Capture the cell that displays the provided text and extract its (X, Y) central coordinate. 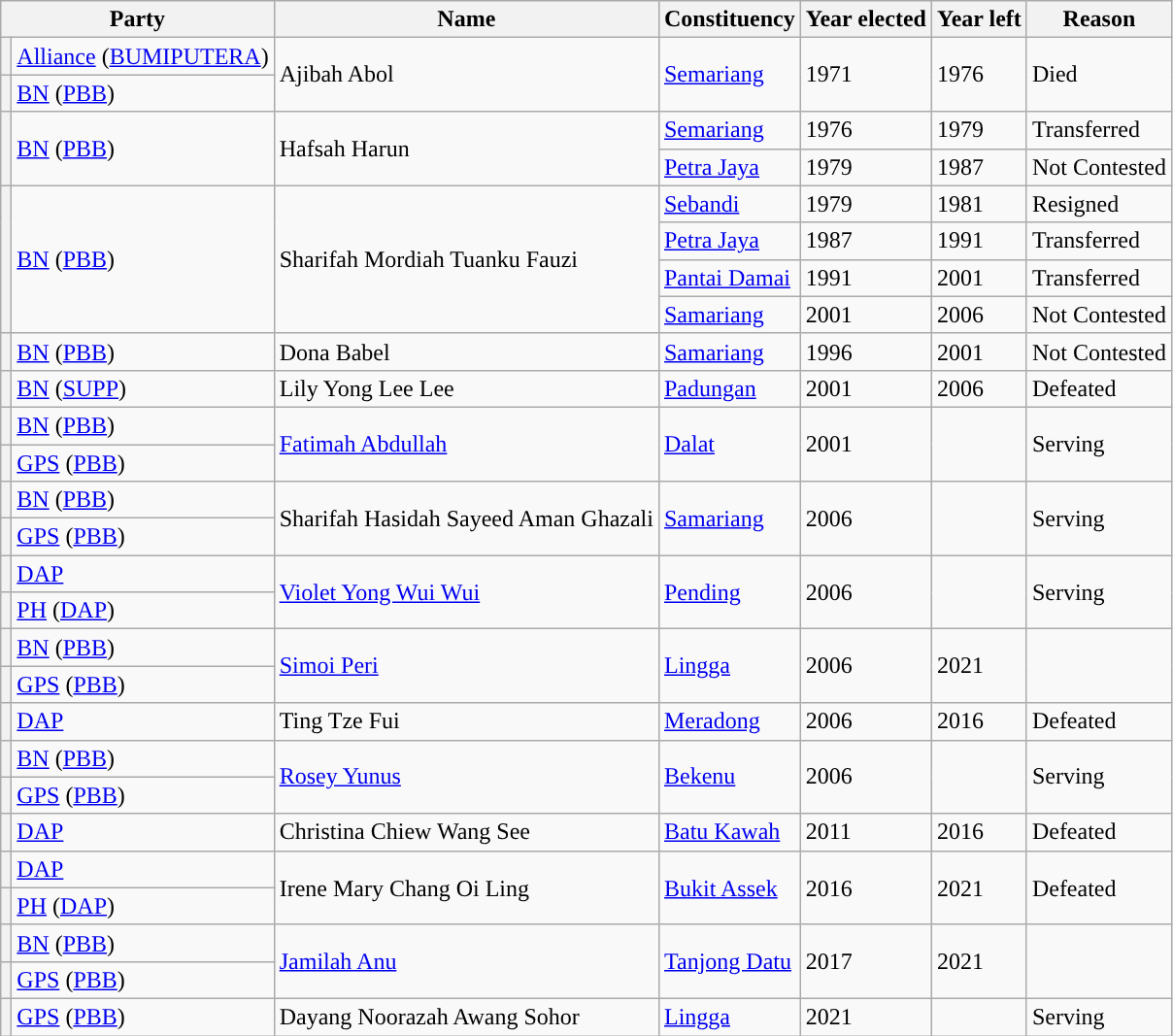
Meradong (729, 721)
Irene Mary Chang Oi Ling (466, 887)
Simoi Peri (466, 666)
Bekenu (729, 777)
Ajibah Abol (466, 75)
Pantai Damai (729, 278)
Year elected (866, 19)
Rosey Yunus (466, 777)
Dona Babel (466, 351)
Dayang Noorazah Awang Sohor (466, 1017)
BN (SUPP) (143, 388)
Tanjong Datu (729, 961)
1981 (979, 204)
Constituency (729, 19)
Resigned (1099, 204)
Christina Chiew Wang See (466, 832)
Dalat (729, 444)
Ting Tze Fui (466, 721)
Died (1099, 75)
Alliance (BUMIPUTERA) (143, 56)
Pending (729, 592)
2017 (866, 961)
Year left (979, 19)
Jamilah Anu (466, 961)
2011 (866, 832)
1971 (866, 75)
Hafsah Harun (466, 149)
Name (466, 19)
Sharifah Hasidah Sayeed Aman Ghazali (466, 518)
1996 (866, 351)
Sebandi (729, 204)
Party (138, 19)
Padungan (729, 388)
Fatimah Abdullah (466, 444)
Reason (1099, 19)
Batu Kawah (729, 832)
Lily Yong Lee Lee (466, 388)
Sharifah Mordiah Tuanku Fauzi (466, 259)
Bukit Assek (729, 887)
Violet Yong Wui Wui (466, 592)
